Extract the (x, y) coordinate from the center of the cell holding the provided text.  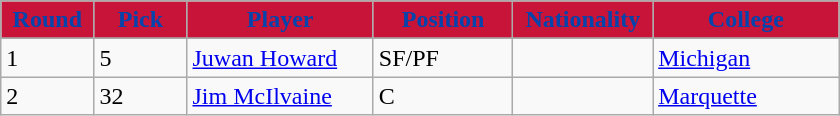
College (746, 20)
Round (48, 20)
Pick (140, 20)
32 (140, 96)
Player (280, 20)
Michigan (746, 58)
Jim McIlvaine (280, 96)
2 (48, 96)
Juwan Howard (280, 58)
5 (140, 58)
SF/PF (443, 58)
Position (443, 20)
1 (48, 58)
Nationality (583, 20)
C (443, 96)
Marquette (746, 96)
